Provide the [X, Y] coordinate of the cell's center where the given text is located.  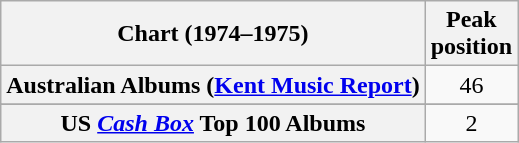
Australian Albums (Kent Music Report) [213, 85]
Chart (1974–1975) [213, 34]
2 [471, 123]
US Cash Box Top 100 Albums [213, 123]
Peakposition [471, 34]
46 [471, 85]
